Determine the [x, y] coordinate at the center of the cell enclosing the given text.  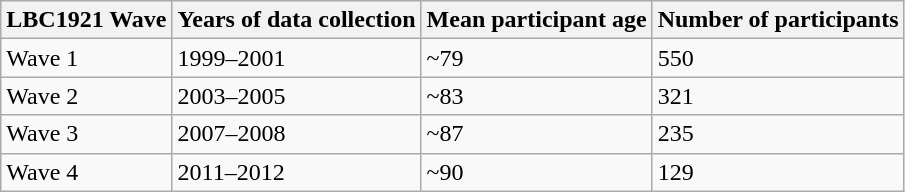
Number of participants [778, 20]
Wave 1 [86, 58]
Wave 3 [86, 134]
~79 [536, 58]
1999–2001 [296, 58]
Mean participant age [536, 20]
235 [778, 134]
550 [778, 58]
~83 [536, 96]
Wave 2 [86, 96]
LBC1921 Wave [86, 20]
Wave 4 [86, 172]
129 [778, 172]
Years of data collection [296, 20]
2011–2012 [296, 172]
~87 [536, 134]
~90 [536, 172]
321 [778, 96]
2003–2005 [296, 96]
2007–2008 [296, 134]
